Detect which cell encompasses the target text, then output its (X, Y) center coordinate. 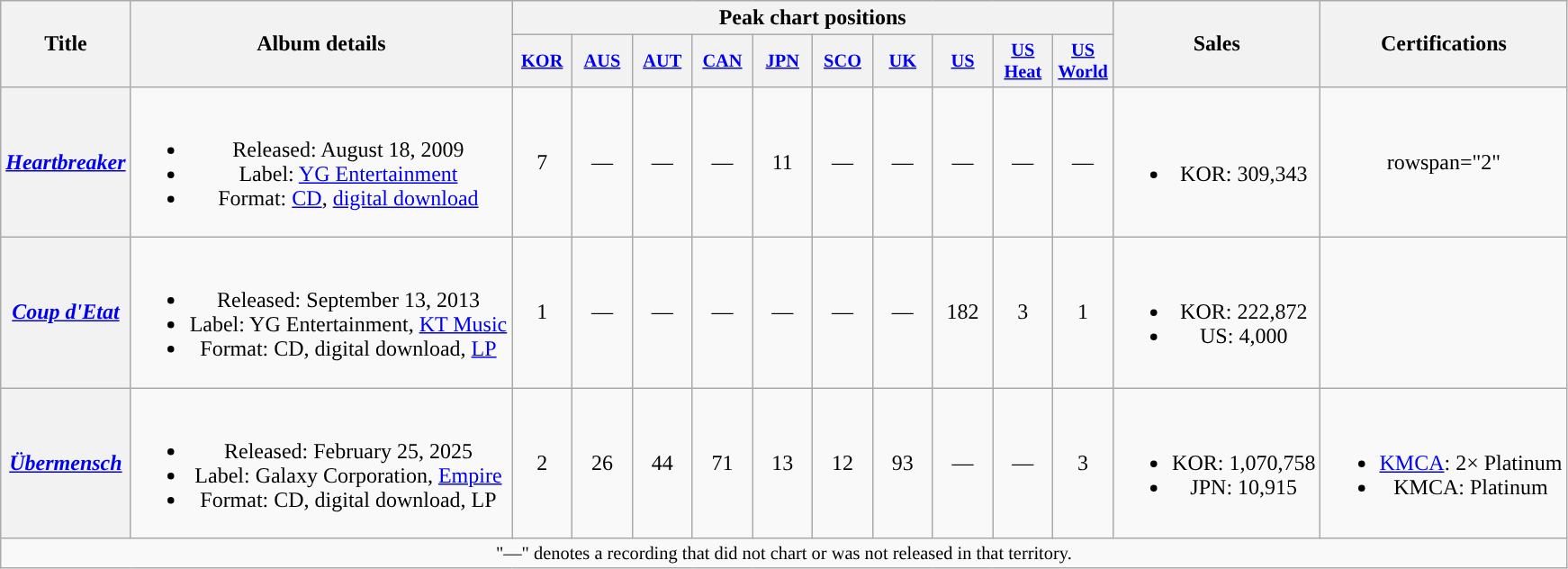
UK (902, 61)
71 (722, 463)
44 (662, 463)
US (963, 61)
KMCA: 2× PlatinumKMCA: Platinum (1444, 463)
rowspan="2" (1444, 162)
CAN (722, 61)
JPN (783, 61)
Sales (1217, 44)
13 (783, 463)
Released: August 18, 2009Label: YG EntertainmentFormat: CD, digital download (321, 162)
12 (843, 463)
AUT (662, 61)
SCO (843, 61)
26 (603, 463)
Coup d'Etat (66, 313)
"—" denotes a recording that did not chart or was not released in that territory. (784, 554)
Album details (321, 44)
USHeat (1023, 61)
KOR: 222,872US: 4,000 (1217, 313)
93 (902, 463)
7 (542, 162)
2 (542, 463)
Übermensch (66, 463)
Certifications (1444, 44)
11 (783, 162)
USWorld (1084, 61)
Title (66, 44)
AUS (603, 61)
Released: February 25, 2025Label: Galaxy Corporation, EmpireFormat: CD, digital download, LP (321, 463)
KOR (542, 61)
Peak chart positions (813, 18)
Released: September 13, 2013Label: YG Entertainment, KT MusicFormat: CD, digital download, LP (321, 313)
Heartbreaker (66, 162)
KOR: 1,070,758JPN: 10,915 (1217, 463)
KOR: 309,343 (1217, 162)
182 (963, 313)
